From the cell containing the given text, extract its center point as (x, y) coordinate. 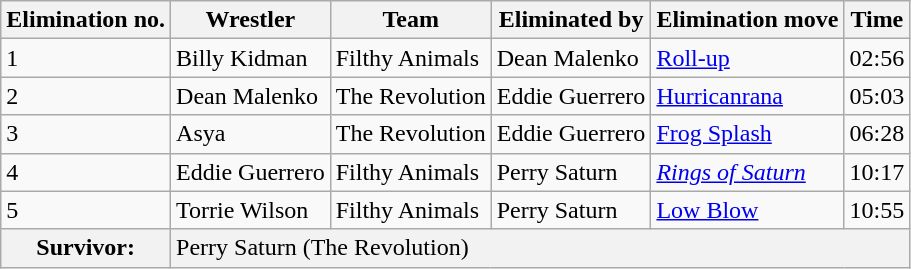
Perry Saturn (The Revolution) (540, 248)
Elimination no. (86, 20)
4 (86, 172)
Survivor: (86, 248)
05:03 (877, 96)
2 (86, 96)
3 (86, 134)
Frog Splash (748, 134)
Time (877, 20)
06:28 (877, 134)
Hurricanrana (748, 96)
02:56 (877, 58)
Torrie Wilson (251, 210)
Low Blow (748, 210)
Team (410, 20)
Roll-up (748, 58)
Wrestler (251, 20)
Eliminated by (571, 20)
Billy Kidman (251, 58)
10:17 (877, 172)
10:55 (877, 210)
Asya (251, 134)
5 (86, 210)
1 (86, 58)
Elimination move (748, 20)
Rings of Saturn (748, 172)
